From the cell containing the given text, extract its center point as (x, y) coordinate. 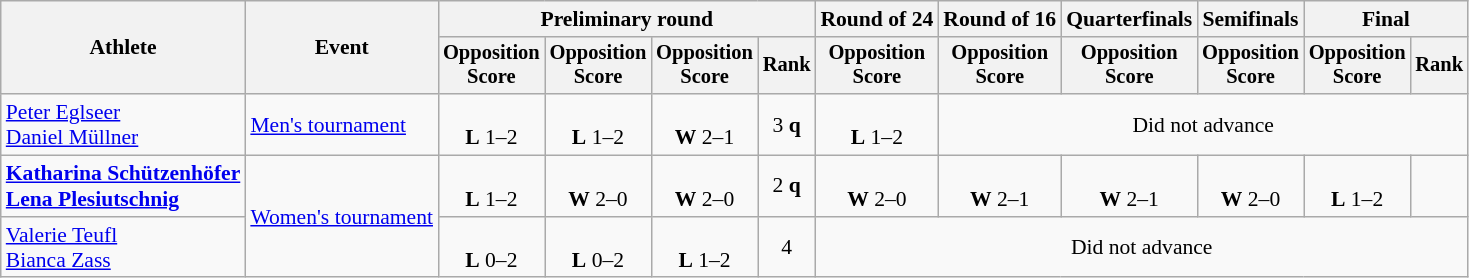
Quarterfinals (1129, 19)
2 q (787, 186)
Men's tournament (342, 124)
Valerie TeuflBianca Zass (124, 248)
Katharina SchützenhöferLena Plesiutschnig (124, 186)
3 q (787, 124)
Women's tournament (342, 217)
Final (1386, 19)
Event (342, 48)
Peter EglseerDaniel Müllner (124, 124)
Preliminary round (626, 19)
Round of 16 (1000, 19)
Semifinals (1250, 19)
Athlete (124, 48)
Round of 24 (876, 19)
4 (787, 248)
